Determine the [X, Y] coordinate at the center of the cell enclosing the given text.  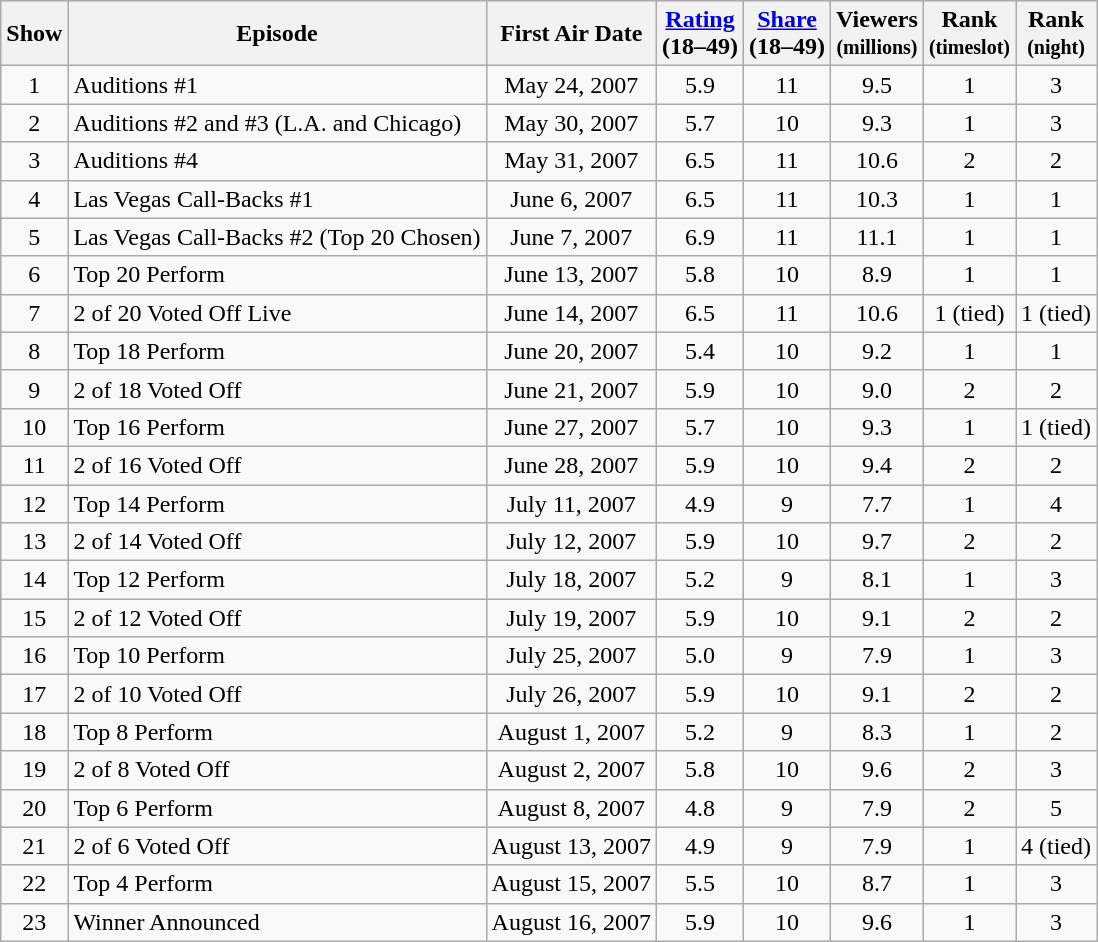
14 [34, 580]
2 of 8 Voted Off [277, 770]
May 31, 2007 [571, 161]
May 30, 2007 [571, 123]
2 of 12 Voted Off [277, 618]
8.9 [878, 275]
Top 18 Perform [277, 351]
4 (tied) [1056, 846]
June 27, 2007 [571, 427]
6 [34, 275]
Viewers(millions) [878, 34]
Top 10 Perform [277, 656]
22 [34, 884]
16 [34, 656]
12 [34, 503]
9.2 [878, 351]
5.0 [700, 656]
Rating(18–49) [700, 34]
9.7 [878, 542]
June 6, 2007 [571, 199]
20 [34, 808]
Share(18–49) [788, 34]
Episode [277, 34]
Top 6 Perform [277, 808]
May 24, 2007 [571, 85]
Auditions #2 and #3 (L.A. and Chicago) [277, 123]
June 21, 2007 [571, 389]
Rank(night) [1056, 34]
Auditions #4 [277, 161]
2 of 14 Voted Off [277, 542]
11.1 [878, 237]
June 20, 2007 [571, 351]
August 13, 2007 [571, 846]
15 [34, 618]
8 [34, 351]
Auditions #1 [277, 85]
9.5 [878, 85]
17 [34, 694]
July 25, 2007 [571, 656]
23 [34, 922]
Top 14 Perform [277, 503]
June 7, 2007 [571, 237]
August 1, 2007 [571, 732]
Top 8 Perform [277, 732]
July 19, 2007 [571, 618]
Las Vegas Call-Backs #1 [277, 199]
Winner Announced [277, 922]
8.3 [878, 732]
2 of 16 Voted Off [277, 465]
Rank(timeslot) [969, 34]
Top 4 Perform [277, 884]
8.1 [878, 580]
10.3 [878, 199]
9.4 [878, 465]
Top 12 Perform [277, 580]
July 11, 2007 [571, 503]
4.8 [700, 808]
21 [34, 846]
June 14, 2007 [571, 313]
2 of 10 Voted Off [277, 694]
August 15, 2007 [571, 884]
7.7 [878, 503]
8.7 [878, 884]
June 28, 2007 [571, 465]
First Air Date [571, 34]
7 [34, 313]
Las Vegas Call-Backs #2 (Top 20 Chosen) [277, 237]
18 [34, 732]
Top 16 Perform [277, 427]
13 [34, 542]
5.5 [700, 884]
Show [34, 34]
2 of 20 Voted Off Live [277, 313]
August 8, 2007 [571, 808]
2 of 18 Voted Off [277, 389]
July 12, 2007 [571, 542]
July 18, 2007 [571, 580]
6.9 [700, 237]
9.0 [878, 389]
Top 20 Perform [277, 275]
June 13, 2007 [571, 275]
August 16, 2007 [571, 922]
5.4 [700, 351]
August 2, 2007 [571, 770]
July 26, 2007 [571, 694]
19 [34, 770]
2 of 6 Voted Off [277, 846]
